Capture the cell that displays the provided text and extract its (X, Y) central coordinate. 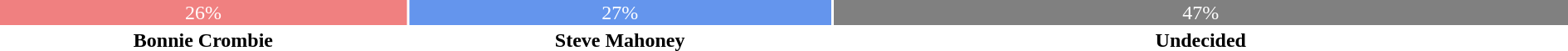
27% (621, 13)
47% (1200, 13)
26% (203, 13)
